Capture the cell that displays the provided text and extract its [X, Y] central coordinate. 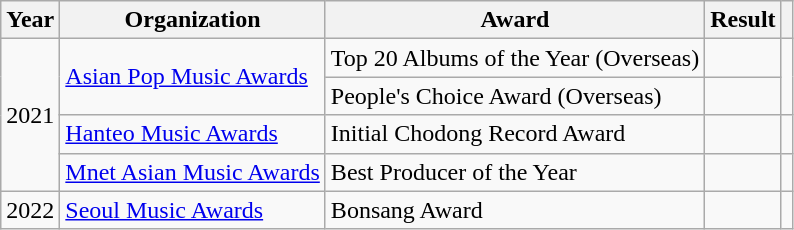
Seoul Music Awards [193, 210]
Award [514, 20]
2022 [30, 210]
Result [743, 20]
Organization [193, 20]
2021 [30, 115]
Mnet Asian Music Awards [193, 172]
Best Producer of the Year [514, 172]
Year [30, 20]
Asian Pop Music Awards [193, 77]
Initial Chodong Record Award [514, 134]
Hanteo Music Awards [193, 134]
People's Choice Award (Overseas) [514, 96]
Top 20 Albums of the Year (Overseas) [514, 58]
Bonsang Award [514, 210]
